For the text-containing cell, return its midpoint in [x, y] coordinate format. 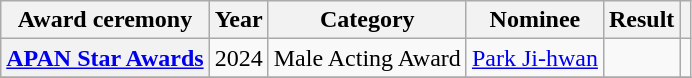
Category [367, 20]
Park Ji-hwan [534, 58]
Year [238, 20]
Result [641, 20]
2024 [238, 58]
Male Acting Award [367, 58]
Nominee [534, 20]
Award ceremony [105, 20]
APAN Star Awards [105, 58]
